Identify which cell holds the provided text, then report its [x, y] central coordinate. 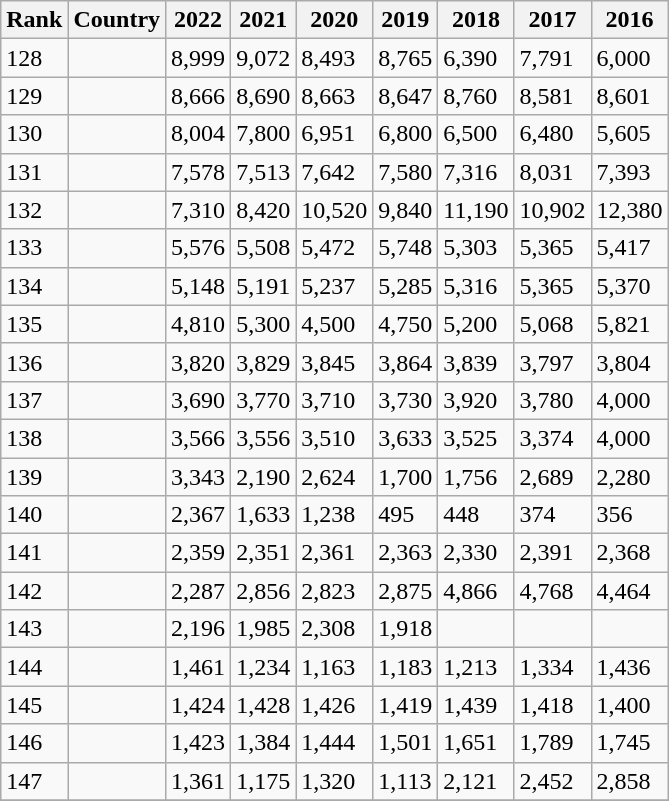
1,501 [406, 743]
145 [34, 705]
5,370 [630, 286]
1,234 [264, 667]
2,391 [552, 553]
2,361 [334, 553]
2022 [198, 20]
6,000 [630, 58]
131 [34, 172]
3,690 [198, 400]
9,840 [406, 210]
1,334 [552, 667]
146 [34, 743]
143 [34, 629]
3,820 [198, 362]
134 [34, 286]
8,004 [198, 134]
2,308 [334, 629]
7,393 [630, 172]
5,285 [406, 286]
6,800 [406, 134]
136 [34, 362]
1,320 [334, 781]
8,581 [552, 96]
3,804 [630, 362]
3,829 [264, 362]
147 [34, 781]
2021 [264, 20]
5,472 [334, 248]
3,374 [552, 438]
1,418 [552, 705]
3,920 [476, 400]
3,510 [334, 438]
3,730 [406, 400]
1,700 [406, 477]
7,791 [552, 58]
1,400 [630, 705]
12,380 [630, 210]
1,985 [264, 629]
1,918 [406, 629]
8,601 [630, 96]
5,605 [630, 134]
2016 [630, 20]
130 [34, 134]
1,436 [630, 667]
142 [34, 591]
132 [34, 210]
3,780 [552, 400]
8,493 [334, 58]
5,417 [630, 248]
6,500 [476, 134]
Country [117, 20]
3,633 [406, 438]
7,316 [476, 172]
2,367 [198, 515]
1,238 [334, 515]
8,765 [406, 58]
3,839 [476, 362]
3,525 [476, 438]
4,768 [552, 591]
1,419 [406, 705]
356 [630, 515]
1,213 [476, 667]
10,520 [334, 210]
1,163 [334, 667]
2,351 [264, 553]
7,578 [198, 172]
8,760 [476, 96]
4,500 [334, 324]
5,200 [476, 324]
3,343 [198, 477]
2,624 [334, 477]
5,316 [476, 286]
5,748 [406, 248]
129 [34, 96]
1,444 [334, 743]
1,651 [476, 743]
2,452 [552, 781]
2,689 [552, 477]
1,789 [552, 743]
7,513 [264, 172]
1,424 [198, 705]
1,113 [406, 781]
140 [34, 515]
5,303 [476, 248]
9,072 [264, 58]
4,750 [406, 324]
2017 [552, 20]
4,866 [476, 591]
1,745 [630, 743]
1,384 [264, 743]
3,770 [264, 400]
4,810 [198, 324]
5,148 [198, 286]
8,031 [552, 172]
374 [552, 515]
135 [34, 324]
3,845 [334, 362]
139 [34, 477]
3,566 [198, 438]
11,190 [476, 210]
1,423 [198, 743]
5,821 [630, 324]
7,642 [334, 172]
5,300 [264, 324]
2,280 [630, 477]
3,797 [552, 362]
5,576 [198, 248]
2,823 [334, 591]
1,756 [476, 477]
144 [34, 667]
2020 [334, 20]
7,310 [198, 210]
2,190 [264, 477]
1,361 [198, 781]
128 [34, 58]
3,864 [406, 362]
138 [34, 438]
6,951 [334, 134]
8,690 [264, 96]
2,368 [630, 553]
8,666 [198, 96]
1,633 [264, 515]
2,330 [476, 553]
3,710 [334, 400]
133 [34, 248]
8,420 [264, 210]
2,856 [264, 591]
1,183 [406, 667]
3,556 [264, 438]
6,480 [552, 134]
2,196 [198, 629]
5,068 [552, 324]
10,902 [552, 210]
7,800 [264, 134]
8,647 [406, 96]
8,663 [334, 96]
2,121 [476, 781]
1,426 [334, 705]
5,237 [334, 286]
2,858 [630, 781]
5,508 [264, 248]
5,191 [264, 286]
6,390 [476, 58]
141 [34, 553]
495 [406, 515]
7,580 [406, 172]
4,464 [630, 591]
1,439 [476, 705]
2,359 [198, 553]
2019 [406, 20]
2,875 [406, 591]
1,461 [198, 667]
8,999 [198, 58]
1,428 [264, 705]
2,363 [406, 553]
448 [476, 515]
Rank [34, 20]
2018 [476, 20]
2,287 [198, 591]
137 [34, 400]
1,175 [264, 781]
